Extract the (x, y) coordinate from the center of the cell holding the provided text.  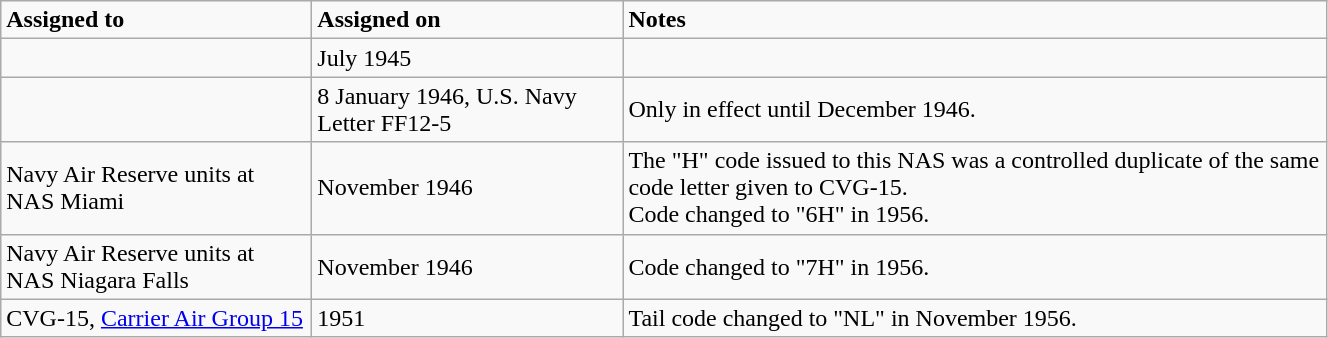
Code changed to "7H" in 1956. (975, 266)
Assigned to (156, 20)
Navy Air Reserve units at NAS Niagara Falls (156, 266)
Assigned on (468, 20)
1951 (468, 318)
Tail code changed to "NL" in November 1956. (975, 318)
July 1945 (468, 58)
Only in effect until December 1946. (975, 110)
Notes (975, 20)
The "H" code issued to this NAS was a controlled duplicate of the same code letter given to CVG-15.Code changed to "6H" in 1956. (975, 188)
CVG-15, Carrier Air Group 15 (156, 318)
8 January 1946, U.S. Navy Letter FF12-5 (468, 110)
Navy Air Reserve units at NAS Miami (156, 188)
